Return the [x, y] coordinate for the center point of the cell that contains the specified text.  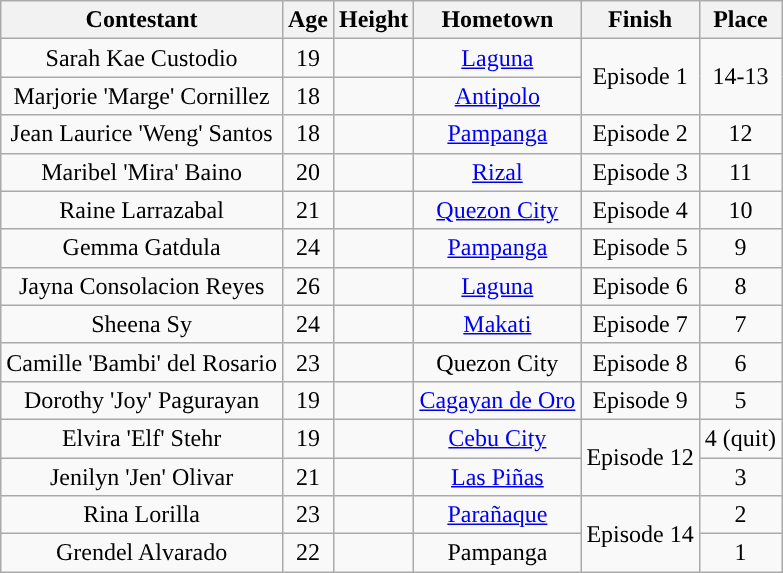
Episode 8 [640, 362]
Dorothy 'Joy' Pagurayan [142, 400]
1 [740, 553]
Elvira 'Elf' Stehr [142, 438]
14-13 [740, 77]
Episode 3 [640, 172]
Episode 1 [640, 77]
Episode 4 [640, 210]
Gemma Gatdula [142, 248]
9 [740, 248]
4 (quit) [740, 438]
Jean Laurice 'Weng' Santos [142, 134]
Marjorie 'Marge' Cornillez [142, 96]
5 [740, 400]
22 [308, 553]
Hometown [498, 20]
Rina Lorilla [142, 515]
7 [740, 324]
Episode 9 [640, 400]
Episode 14 [640, 534]
Episode 5 [640, 248]
Contestant [142, 20]
Las Piñas [498, 477]
Place [740, 20]
10 [740, 210]
Episode 6 [640, 286]
20 [308, 172]
Episode 7 [640, 324]
Sheena Sy [142, 324]
Raine Larrazabal [142, 210]
8 [740, 286]
Jenilyn 'Jen' Olivar [142, 477]
Age [308, 20]
Camille 'Bambi' del Rosario [142, 362]
Antipolo [498, 96]
Makati [498, 324]
3 [740, 477]
11 [740, 172]
26 [308, 286]
Episode 12 [640, 457]
Episode 2 [640, 134]
Jayna Consolacion Reyes [142, 286]
6 [740, 362]
Cagayan de Oro [498, 400]
Grendel Alvarado [142, 553]
Maribel 'Mira' Baino [142, 172]
Height [373, 20]
12 [740, 134]
2 [740, 515]
Rizal [498, 172]
Parañaque [498, 515]
Finish [640, 20]
Sarah Kae Custodio [142, 58]
Cebu City [498, 438]
